For the text-containing cell, return its midpoint in [x, y] coordinate format. 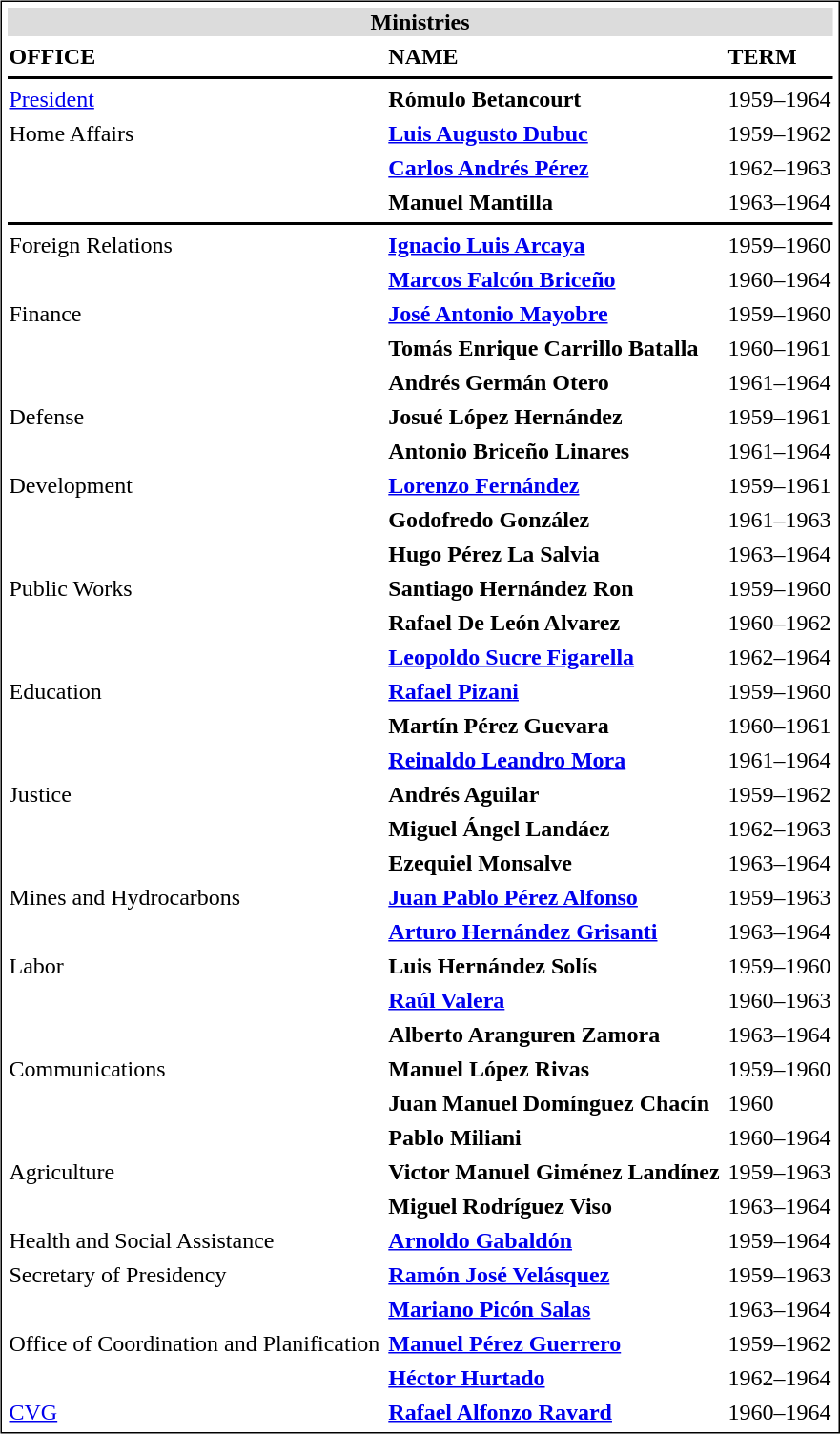
Miguel Rodríguez Viso [554, 1206]
Development [195, 485]
Public Works [195, 588]
Victor Manuel Giménez Landínez [554, 1172]
Office of Coordination and Planification [195, 1343]
Rafael Alfonzo Ravard [554, 1412]
1960 [780, 1103]
Andrés Aguilar [554, 794]
Ministries [420, 22]
Justice [195, 794]
Arnoldo Gabaldón [554, 1240]
Hugo Pérez La Salvia [554, 554]
1960–1963 [780, 1000]
Andrés Germán Otero [554, 382]
NAME [554, 56]
TERM [780, 56]
Manuel Pérez Guerrero [554, 1343]
Finance [195, 314]
Ignacio Luis Arcaya [554, 245]
Foreign Relations [195, 245]
Home Affairs [195, 133]
Secretary of Presidency [195, 1275]
Manuel López Rivas [554, 1069]
Defense [195, 417]
Pablo Miliani [554, 1137]
Rómulo Betancourt [554, 99]
President [195, 99]
Reinaldo Leandro Mora [554, 760]
Martín Pérez Guevara [554, 726]
Agriculture [195, 1172]
Lorenzo Fernández [554, 485]
CVG [195, 1412]
Juan Manuel Domínguez Chacín [554, 1103]
Ezequiel Monsalve [554, 863]
Raúl Valera [554, 1000]
Antonio Briceño Linares [554, 451]
Education [195, 691]
Héctor Hurtado [554, 1378]
Leopoldo Sucre Figarella [554, 657]
OFFICE [195, 56]
Tomás Enrique Carrillo Batalla [554, 348]
Mariano Picón Salas [554, 1309]
Luis Augusto Dubuc [554, 133]
Labor [195, 966]
Miguel Ángel Landáez [554, 829]
Ramón José Velásquez [554, 1275]
Santiago Hernández Ron [554, 588]
Carlos Andrés Pérez [554, 168]
Rafael Pizani [554, 691]
Mines and Hydrocarbons [195, 897]
Josué López Hernández [554, 417]
Marcos Falcón Briceño [554, 279]
Rafael De León Alvarez [554, 623]
1961–1963 [780, 520]
Godofredo González [554, 520]
Alberto Aranguren Zamora [554, 1035]
Communications [195, 1069]
Manuel Mantilla [554, 202]
José Antonio Mayobre [554, 314]
Health and Social Assistance [195, 1240]
Arturo Hernández Grisanti [554, 932]
Luis Hernández Solís [554, 966]
Juan Pablo Pérez Alfonso [554, 897]
1960–1962 [780, 623]
